Output the (x, y) coordinate of the center of the cell containing the given text.  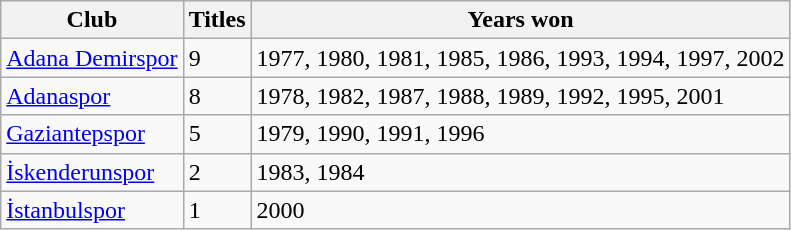
1977, 1980, 1981, 1985, 1986, 1993, 1994, 1997, 2002 (520, 58)
2000 (520, 210)
1978, 1982, 1987, 1988, 1989, 1992, 1995, 2001 (520, 96)
İskenderunspor (92, 172)
9 (217, 58)
Titles (217, 20)
Club (92, 20)
2 (217, 172)
İstanbulspor (92, 210)
1983, 1984 (520, 172)
1979, 1990, 1991, 1996 (520, 134)
Adanaspor (92, 96)
Adana Demirspor (92, 58)
5 (217, 134)
Gaziantepspor (92, 134)
1 (217, 210)
Years won (520, 20)
8 (217, 96)
